Capture the cell that displays the provided text and extract its (x, y) central coordinate. 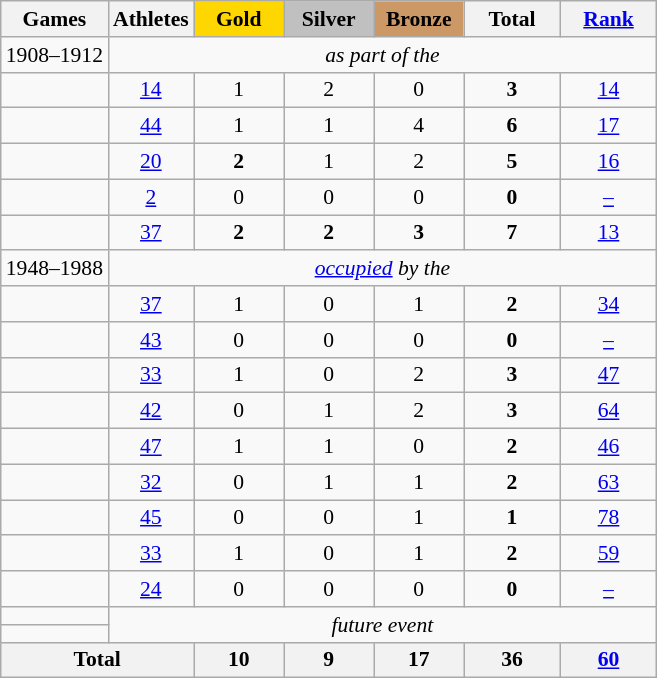
16 (608, 162)
future event (382, 625)
Bronze (419, 19)
63 (608, 482)
4 (419, 126)
42 (151, 411)
13 (608, 233)
5 (512, 162)
9 (329, 660)
59 (608, 554)
36 (512, 660)
45 (151, 518)
1948–1988 (54, 269)
20 (151, 162)
60 (608, 660)
78 (608, 518)
46 (608, 447)
Rank (608, 19)
10 (239, 660)
64 (608, 411)
43 (151, 340)
44 (151, 126)
1908–1912 (54, 55)
Games (54, 19)
as part of the (382, 55)
34 (608, 304)
Athletes (151, 19)
6 (512, 126)
7 (512, 233)
32 (151, 482)
Gold (239, 19)
24 (151, 589)
Silver (329, 19)
occupied by the (382, 269)
